Return (X, Y) of the center of cell containing provided text 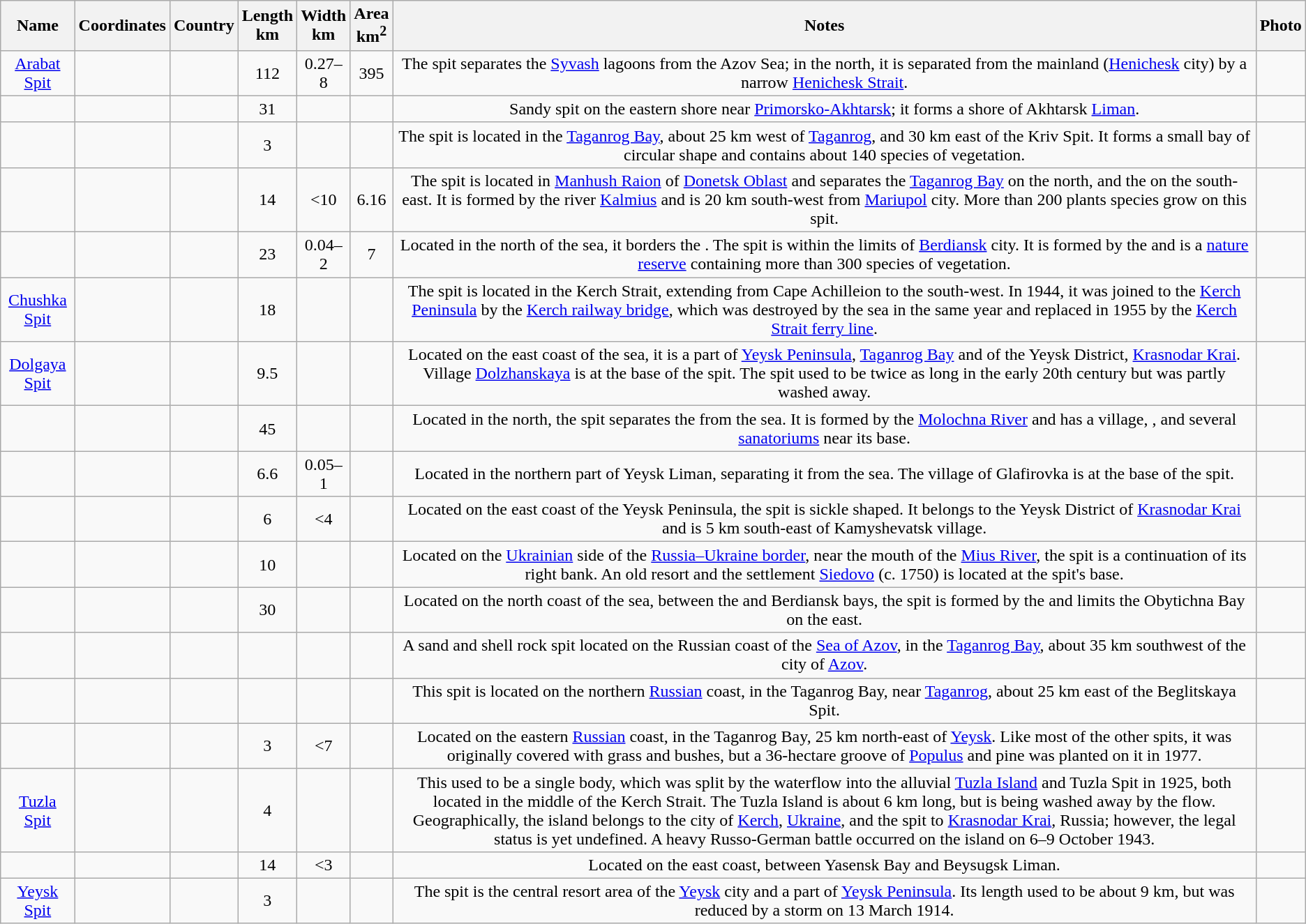
7 (371, 255)
0.27–8 (324, 73)
Widthkm (324, 26)
<3 (324, 865)
Tuzla Spit (38, 810)
9.5 (267, 374)
<4 (324, 519)
45 (267, 428)
Name (38, 26)
31 (267, 109)
This spit is located on the northern Russian coast, in the Taganrog Bay, near Taganrog, about 25 km east of the Beglitskaya Spit. (825, 700)
6.6 (267, 474)
112 (267, 73)
Country (204, 26)
Dolgaya Spit (38, 374)
6 (267, 519)
0.04–2 (324, 255)
Located on the north coast of the sea, between the and Berdiansk bays, the spit is formed by the and limits the Obytichna Bay on the east. (825, 609)
6.16 (371, 199)
Coordinates (122, 26)
30 (267, 609)
Located on the east coast, between Yasensk Bay and Beysugsk Liman. (825, 865)
Notes (825, 26)
Areakm2 (371, 26)
10 (267, 565)
Lengthkm (267, 26)
0.05–1 (324, 474)
Arabat Spit (38, 73)
23 (267, 255)
<10 (324, 199)
Located in the northern part of Yeysk Liman, separating it from the sea. The village of Glafirovka is at the base of the spit. (825, 474)
Chushka Spit (38, 310)
18 (267, 310)
Yeysk Spit (38, 901)
<7 (324, 746)
Sandy spit on the eastern shore near Primorsko-Akhtarsk; it forms a shore of Akhtarsk Liman. (825, 109)
Photo (1281, 26)
395 (371, 73)
A sand and shell rock spit located on the Russian coast of the Sea of Azov, in the Taganrog Bay, about 35 km southwest of the city of Azov. (825, 656)
4 (267, 810)
